Provide the [X, Y] coordinate of the cell's center where the given text is located.  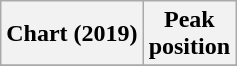
Peakposition [189, 34]
Chart (2019) [72, 34]
